Scan for the cell matching the given text and deliver its [X, Y] coordinate at center. 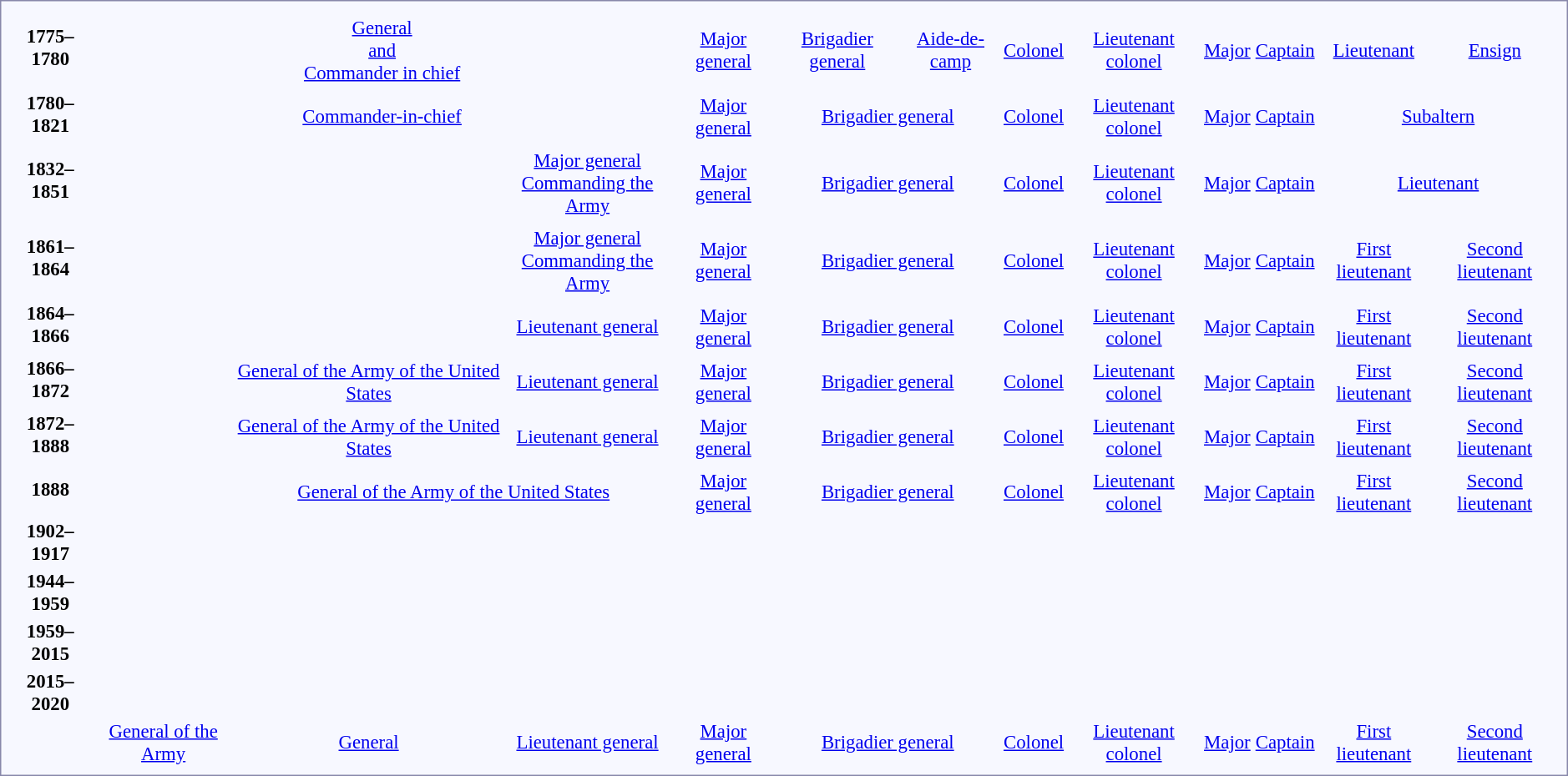
1775–1780 [50, 48]
1888 [50, 489]
1780–1821 [50, 113]
2015–2020 [50, 693]
1872–1888 [50, 434]
Ensign [1495, 50]
Commander-in-chief [382, 117]
1944–1959 [50, 592]
General [369, 743]
Subaltern [1438, 117]
1861–1864 [50, 258]
General of the Army [164, 743]
GeneralandCommander in chief [382, 50]
Aide-de-camp [951, 50]
1902–1917 [50, 542]
1959–2015 [50, 642]
1832–1851 [50, 180]
1866–1872 [50, 379]
1864–1866 [50, 324]
